Pinpoint the cell where the given text exists, returning its (x, y) midpoint coordinate. 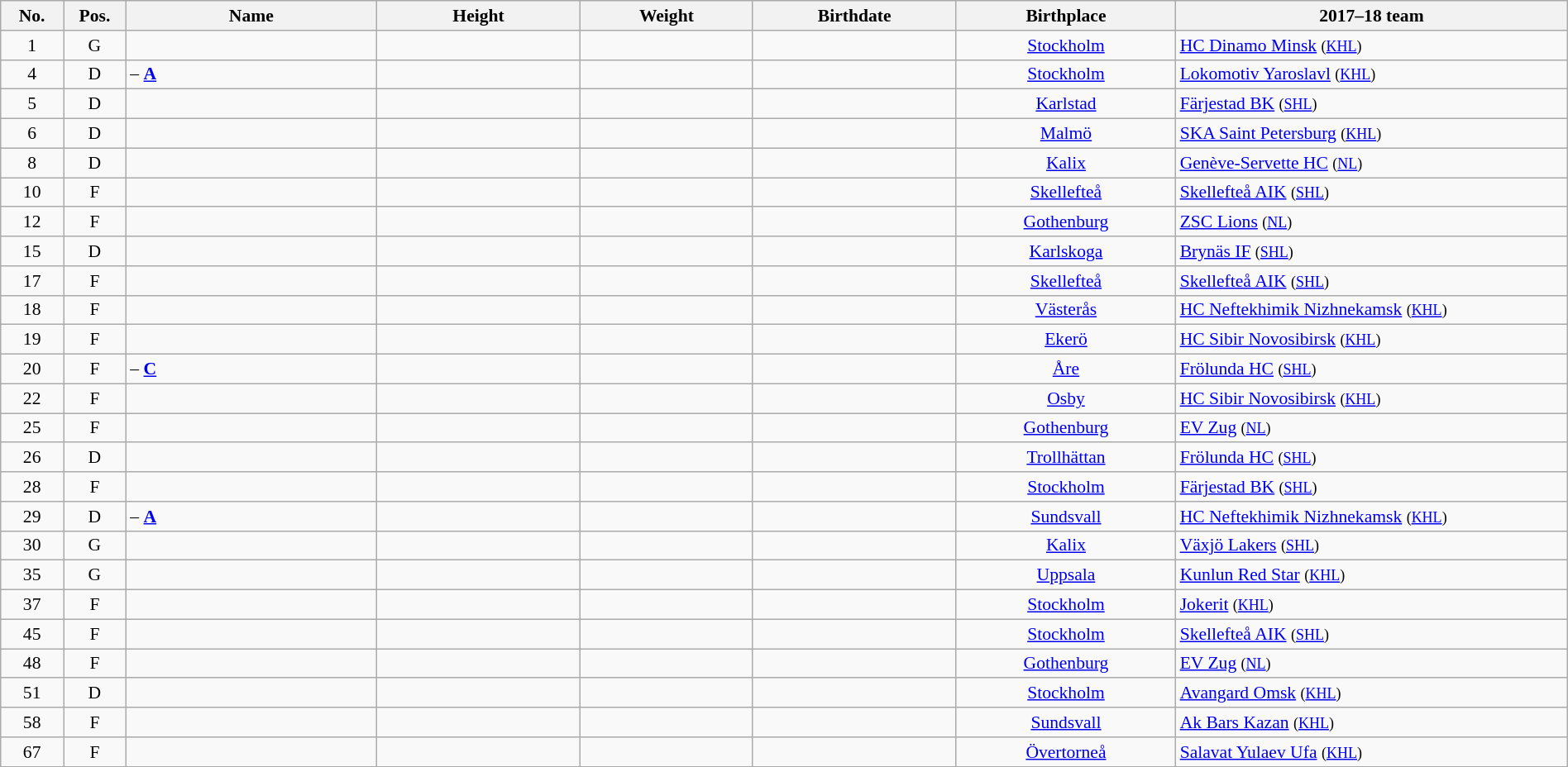
Ak Bars Kazan (KHL) (1372, 722)
28 (32, 487)
35 (32, 575)
8 (32, 163)
25 (32, 428)
ZSC Lions (NL) (1372, 222)
Kunlun Red Star (KHL) (1372, 575)
Brynäs IF (SHL) (1372, 251)
12 (32, 222)
Karlskoga (1065, 251)
Uppsala (1065, 575)
Trollhättan (1065, 458)
Birthdate (854, 16)
58 (32, 722)
Ekerö (1065, 340)
15 (32, 251)
30 (32, 545)
Lokomotiv Yaroslavl (KHL) (1372, 74)
67 (32, 752)
45 (32, 634)
48 (32, 664)
51 (32, 693)
20 (32, 369)
29 (32, 517)
Malmö (1065, 134)
22 (32, 398)
19 (32, 340)
– C (251, 369)
Height (478, 16)
Birthplace (1065, 16)
17 (32, 281)
Växjö Lakers (SHL) (1372, 545)
Weight (667, 16)
HC Dinamo Minsk (KHL) (1372, 45)
Åre (1065, 369)
SKA Saint Petersburg (KHL) (1372, 134)
Västerås (1065, 310)
Osby (1065, 398)
6 (32, 134)
1 (32, 45)
4 (32, 74)
Salavat Yulaev Ufa (KHL) (1372, 752)
Övertorneå (1065, 752)
No. (32, 16)
Name (251, 16)
Genève-Servette HC (NL) (1372, 163)
Pos. (95, 16)
5 (32, 104)
Avangard Omsk (KHL) (1372, 693)
Jokerit (KHL) (1372, 605)
10 (32, 193)
37 (32, 605)
18 (32, 310)
26 (32, 458)
2017–18 team (1372, 16)
Karlstad (1065, 104)
